Provide the (x, y) coordinate of the cell's center where the given text is located.  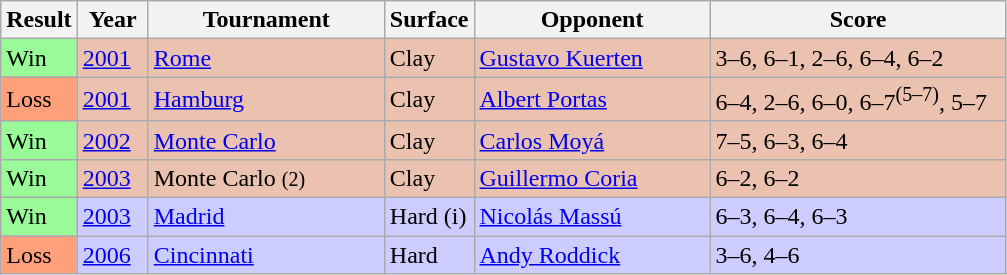
3–6, 4–6 (858, 255)
6–2, 6–2 (858, 178)
Monte Carlo (266, 140)
2006 (112, 255)
6–3, 6–4, 6–3 (858, 217)
Score (858, 20)
7–5, 6–3, 6–4 (858, 140)
Hard (i) (429, 217)
Surface (429, 20)
Carlos Moyá (592, 140)
Nicolás Massú (592, 217)
Tournament (266, 20)
Hard (429, 255)
Gustavo Kuerten (592, 58)
6–4, 2–6, 6–0, 6–7(5–7), 5–7 (858, 100)
Result (39, 20)
Cincinnati (266, 255)
Madrid (266, 217)
Opponent (592, 20)
Guillermo Coria (592, 178)
Andy Roddick (592, 255)
Albert Portas (592, 100)
Monte Carlo (2) (266, 178)
Hamburg (266, 100)
2002 (112, 140)
Year (112, 20)
Rome (266, 58)
3–6, 6–1, 2–6, 6–4, 6–2 (858, 58)
